Search for the cell housing the specified text and yield its [X, Y] center coordinate. 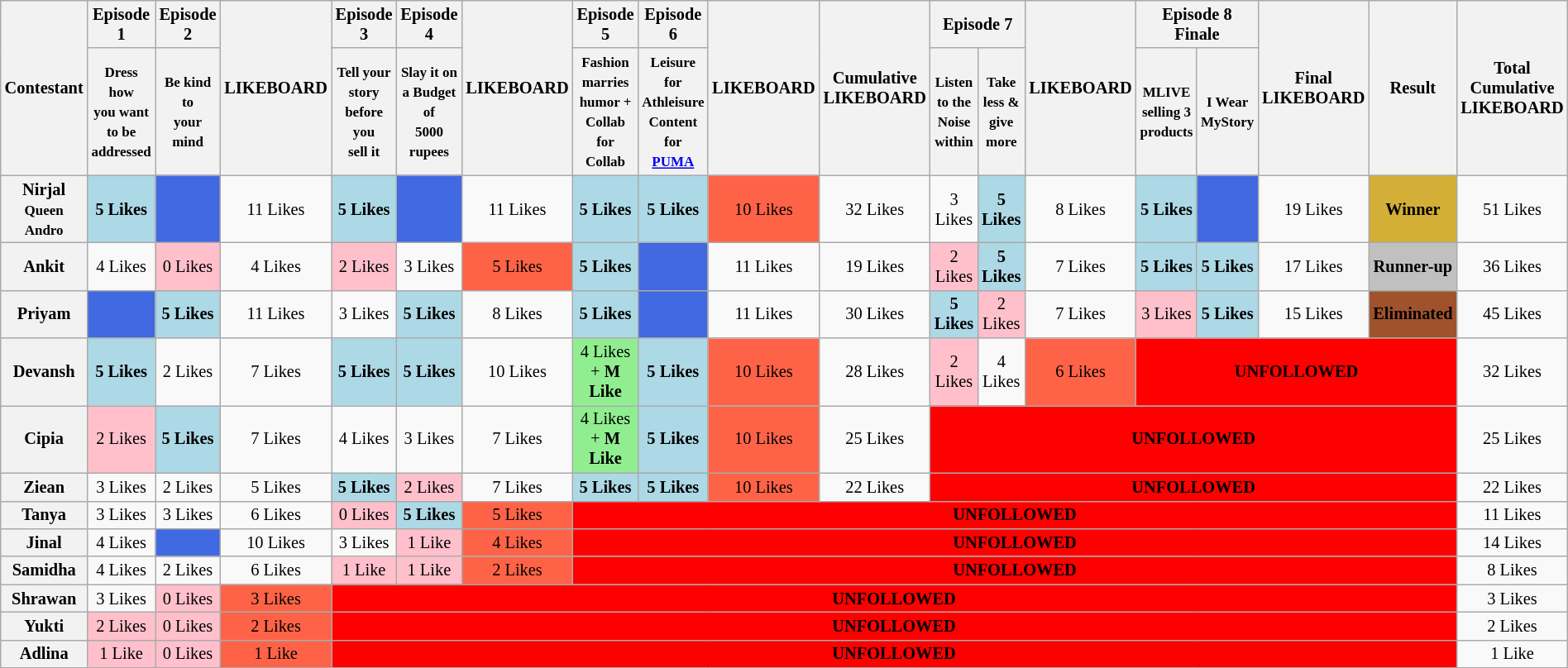
Jinal [45, 542]
Winner [1413, 209]
Adlina [45, 654]
Episode 1 [122, 24]
Shrawan [45, 599]
36 Likes [1512, 266]
28 Likes [875, 372]
Episode 2 [189, 24]
Be kind toyour mind [189, 112]
Contestant [45, 88]
FinalLIKEBOARD [1313, 88]
Result [1413, 88]
Episode 7 [978, 24]
17 Likes [1313, 266]
30 Likes [875, 314]
15 Likes [1313, 314]
Priyam [45, 314]
Episode 4 [430, 24]
Listen to the Noise within [954, 112]
Episode 5 [605, 24]
Episode 8 Finale [1198, 24]
Episode 3 [364, 24]
MLIVEselling 3products [1167, 112]
Episode 6 [673, 24]
Ankit [45, 266]
Fashion marrieshumor +Collab forCollab [605, 112]
Runner-up [1413, 266]
I WearMyStory [1227, 112]
Ziean [45, 487]
TotalCumulativeLIKEBOARD [1512, 88]
Cipia [45, 439]
Eliminated [1413, 314]
Leisure forAthleisureContent forPUMA [673, 112]
45 Likes [1512, 314]
Devansh [45, 372]
Samidha [45, 570]
Dress howyou wantto beaddressed [122, 112]
NirjalQueen Andro [45, 209]
Slay it ona Budget of5000 rupees [430, 112]
Take less &give more [1001, 112]
CumulativeLIKEBOARD [875, 88]
51 Likes [1512, 209]
Tanya [45, 515]
Yukti [45, 626]
Tell yourstorybefore yousell it [364, 112]
14 Likes [1512, 542]
